Return the [X, Y] coordinate for the center point of the cell that contains the specified text.  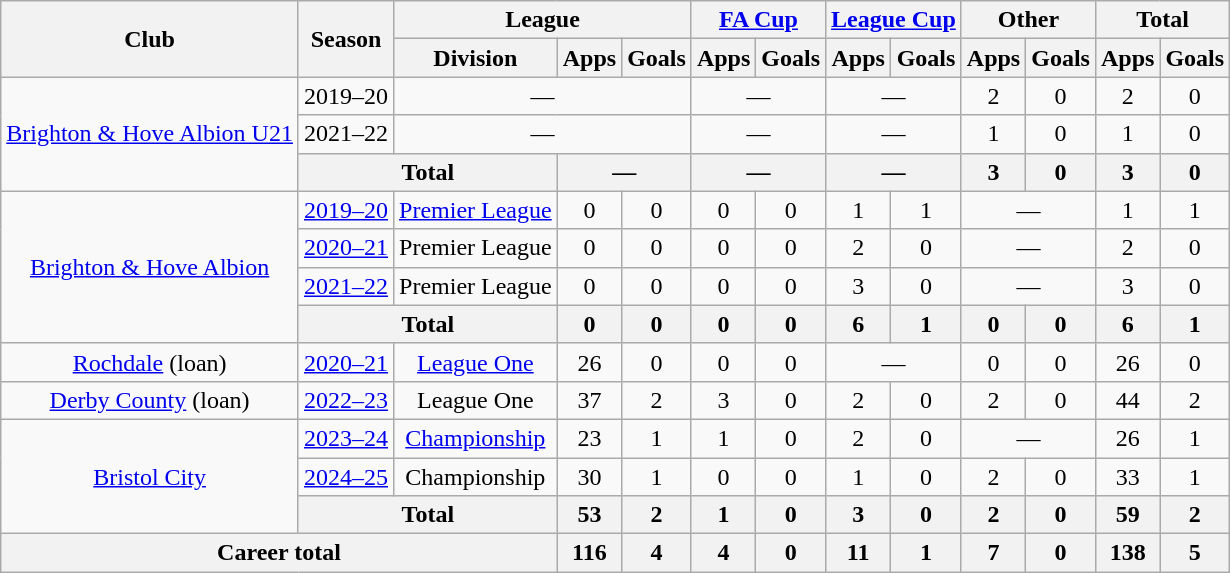
Season [346, 39]
2024–25 [346, 477]
Derby County (loan) [150, 400]
138 [1127, 553]
33 [1127, 477]
53 [589, 515]
7 [993, 553]
2023–24 [346, 438]
Club [150, 39]
Brighton & Hove Albion U21 [150, 134]
116 [589, 553]
League Cup [894, 20]
44 [1127, 400]
30 [589, 477]
Career total [279, 553]
2022–23 [346, 400]
37 [589, 400]
Rochdale (loan) [150, 362]
Division [476, 58]
23 [589, 438]
5 [1195, 553]
11 [858, 553]
FA Cup [758, 20]
League [543, 20]
Bristol City [150, 476]
Brighton & Hove Albion [150, 267]
59 [1127, 515]
Other [1028, 20]
